Return [X, Y] of the center of cell containing provided text 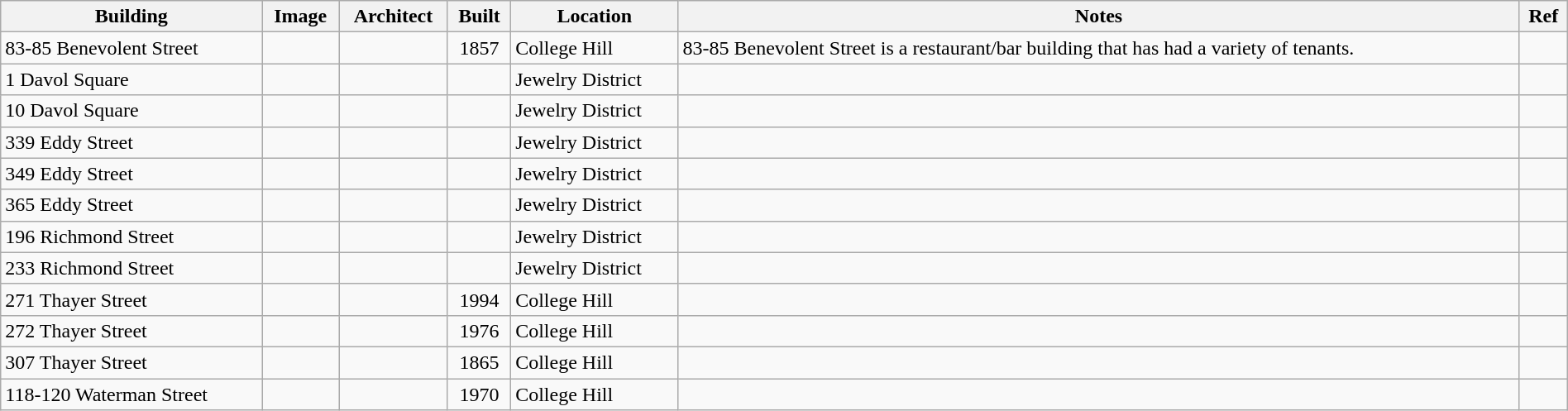
Image [301, 17]
Built [479, 17]
83-85 Benevolent Street is a restaurant/bar building that has had a variety of tenants. [1098, 48]
271 Thayer Street [131, 299]
1994 [479, 299]
Architect [394, 17]
349 Eddy Street [131, 174]
196 Richmond Street [131, 237]
118-120 Waterman Street [131, 394]
1970 [479, 394]
Building [131, 17]
Notes [1098, 17]
83-85 Benevolent Street [131, 48]
233 Richmond Street [131, 268]
365 Eddy Street [131, 205]
307 Thayer Street [131, 362]
1865 [479, 362]
1 Davol Square [131, 79]
10 Davol Square [131, 111]
1976 [479, 331]
Ref [1543, 17]
272 Thayer Street [131, 331]
1857 [479, 48]
339 Eddy Street [131, 142]
Location [595, 17]
